Pinpoint the cell where the given text exists, returning its (X, Y) midpoint coordinate. 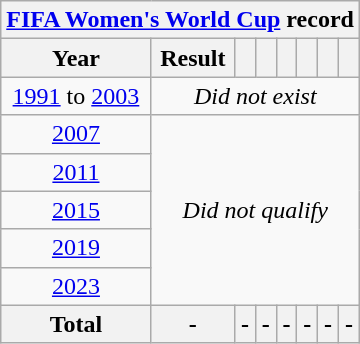
2023 (76, 286)
FIFA Women's World Cup record (180, 20)
Result (192, 58)
2011 (76, 172)
2007 (76, 134)
Did not exist (255, 96)
Year (76, 58)
2015 (76, 210)
Did not qualify (255, 210)
1991 to 2003 (76, 96)
2019 (76, 248)
Total (76, 324)
